Locate the cell with the specified text and output its (x, y) center coordinate. 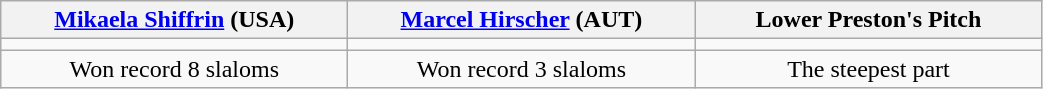
Won record 3 slaloms (522, 69)
Lower Preston's Pitch (868, 20)
Marcel Hirscher (AUT) (522, 20)
Mikaela Shiffrin (USA) (174, 20)
Won record 8 slaloms (174, 69)
The steepest part (868, 69)
